Output the (X, Y) coordinate of the center of the cell containing the given text.  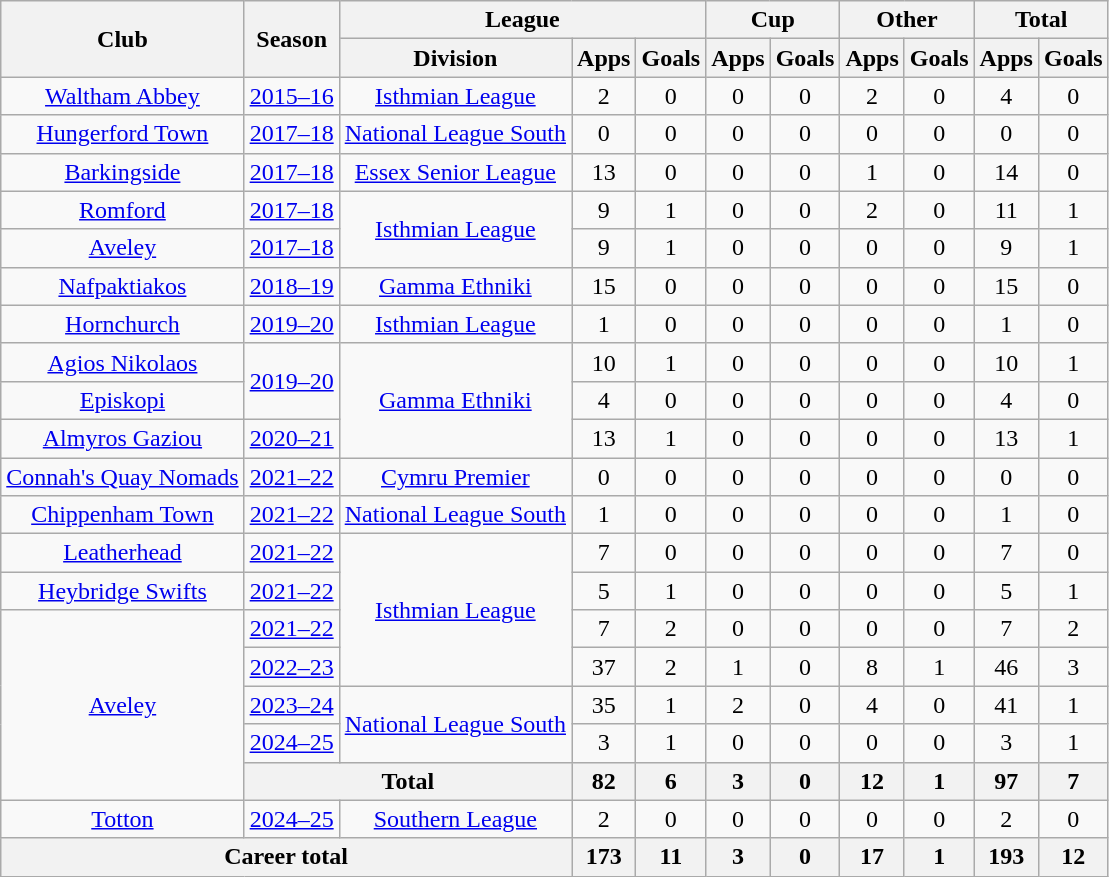
Romford (122, 210)
Leatherhead (122, 553)
Nafpaktiakos (122, 286)
2023–24 (292, 705)
Season (292, 39)
37 (604, 667)
Almyros Gaziou (122, 438)
46 (1006, 667)
2018–19 (292, 286)
6 (671, 781)
Southern League (455, 819)
Totton (122, 819)
82 (604, 781)
97 (1006, 781)
Career total (286, 857)
League (522, 20)
Episkopi (122, 400)
Hornchurch (122, 324)
Club (122, 39)
2015–16 (292, 96)
193 (1006, 857)
Connah's Quay Nomads (122, 477)
17 (872, 857)
Agios Nikolaos (122, 362)
Heybridge Swifts (122, 591)
Hungerford Town (122, 134)
Division (455, 58)
Other (907, 20)
Essex Senior League (455, 172)
35 (604, 705)
173 (604, 857)
2020–21 (292, 438)
41 (1006, 705)
Waltham Abbey (122, 96)
Chippenham Town (122, 515)
2022–23 (292, 667)
Barkingside (122, 172)
14 (1006, 172)
8 (872, 667)
Cup (773, 20)
Cymru Premier (455, 477)
